Identify which cell holds the provided text, then report its [X, Y] central coordinate. 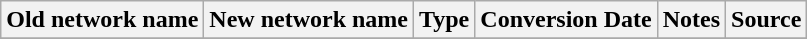
Notes [691, 20]
Conversion Date [566, 20]
Type [444, 20]
New network name [309, 20]
Source [766, 20]
Old network name [102, 20]
